Pinpoint the cell where the given text exists, returning its (X, Y) midpoint coordinate. 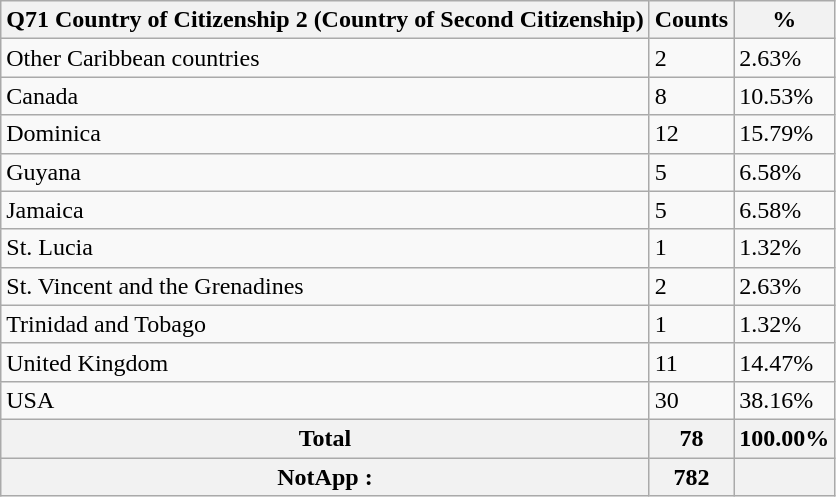
% (784, 20)
38.16% (784, 400)
Trinidad and Tobago (325, 324)
St. Vincent and the Grenadines (325, 286)
Guyana (325, 172)
Q71 Country of Citizenship 2 (Country of Second Citizenship) (325, 20)
11 (691, 362)
10.53% (784, 96)
100.00% (784, 438)
30 (691, 400)
15.79% (784, 134)
78 (691, 438)
Jamaica (325, 210)
Other Caribbean countries (325, 58)
14.47% (784, 362)
Canada (325, 96)
Total (325, 438)
Dominica (325, 134)
St. Lucia (325, 248)
NotApp : (325, 477)
8 (691, 96)
Counts (691, 20)
USA (325, 400)
782 (691, 477)
United Kingdom (325, 362)
12 (691, 134)
